Determine the (x, y) coordinate at the center of the cell enclosing the given text.  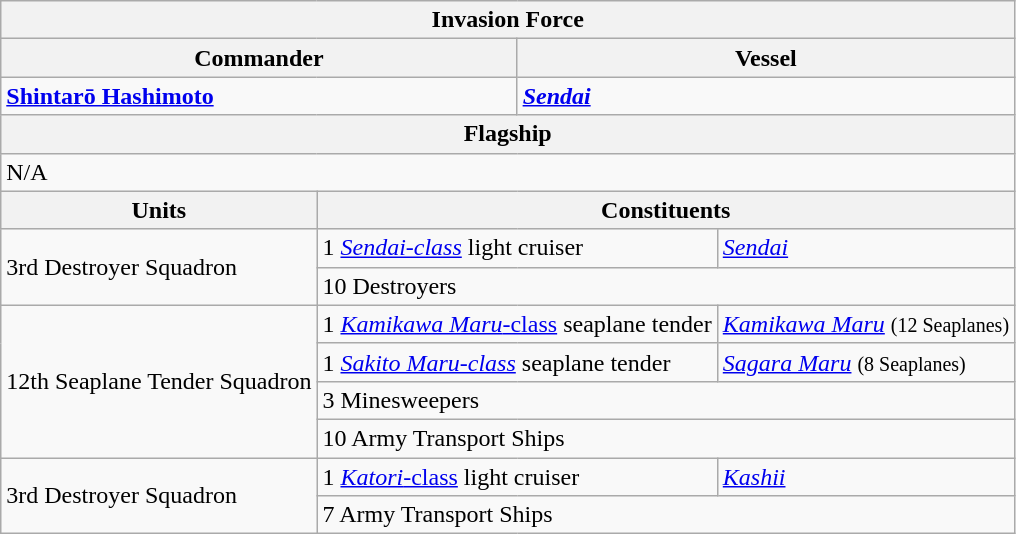
1 Katori-class light cruiser (517, 477)
Constituents (666, 210)
1 Sendai-class light cruiser (517, 248)
Sagara Maru (8 Seaplanes) (866, 362)
Units (159, 210)
10 Army Transport Ships (666, 438)
12th Seaplane Tender Squadron (159, 381)
1 Sakito Maru-class seaplane tender (517, 362)
Flagship (508, 134)
Shintarō Hashimoto (259, 96)
10 Destroyers (666, 286)
3 Minesweepers (666, 400)
Commander (259, 58)
N/A (508, 172)
1 Kamikawa Maru-class seaplane tender (517, 324)
Vessel (766, 58)
Kamikawa Maru (12 Seaplanes) (866, 324)
Kashii (866, 477)
Invasion Force (508, 20)
7 Army Transport Ships (666, 515)
